For the text-containing cell, return its midpoint in (X, Y) coordinate format. 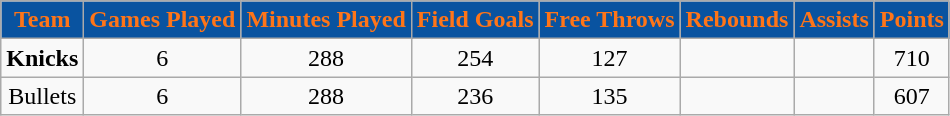
Minutes Played (326, 20)
607 (912, 96)
Rebounds (737, 20)
236 (475, 96)
Bullets (42, 96)
Field Goals (475, 20)
Points (912, 20)
710 (912, 58)
Assists (834, 20)
127 (610, 58)
Free Throws (610, 20)
254 (475, 58)
Games Played (162, 20)
135 (610, 96)
Knicks (42, 58)
Team (42, 20)
